Determine the (X, Y) coordinate at the center of the cell enclosing the given text.  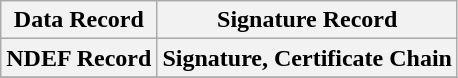
Signature, Certificate Chain (308, 58)
NDEF Record (79, 58)
Signature Record (308, 20)
Data Record (79, 20)
